Extract the [x, y] coordinate from the center of the cell holding the provided text.  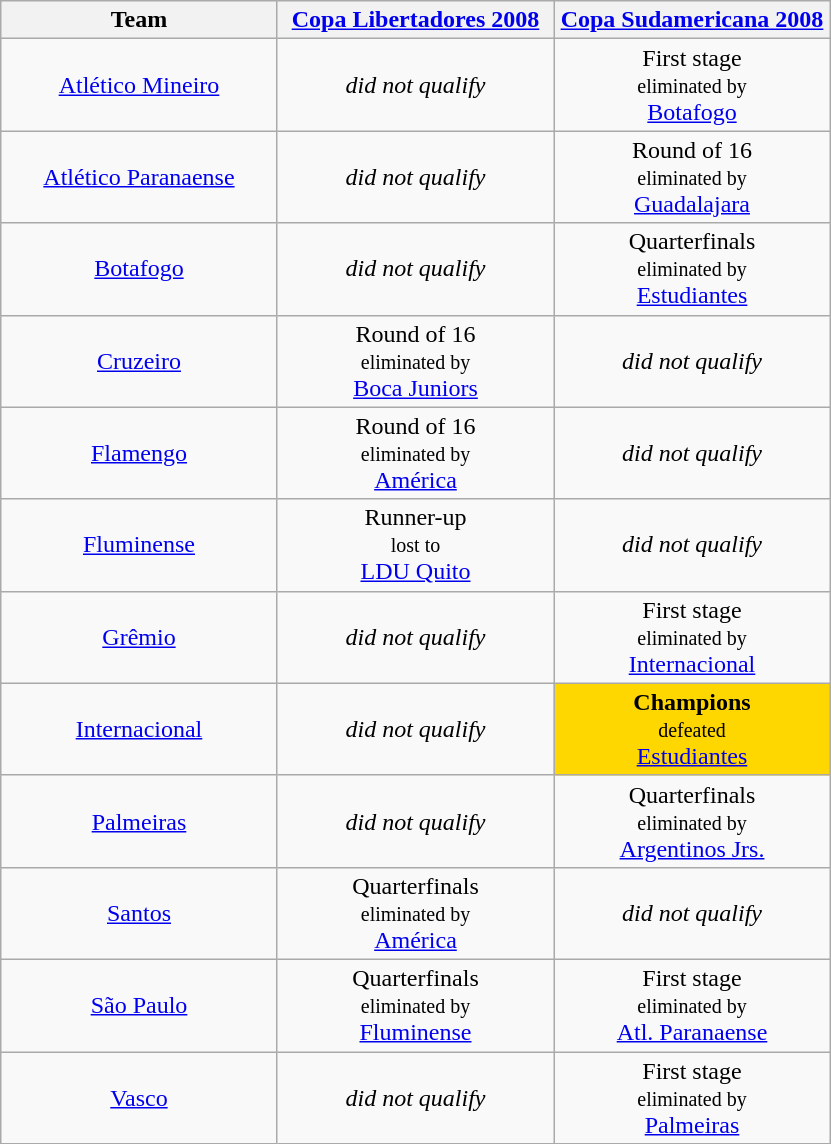
Atlético Paranaense [139, 177]
Copa Sudamericana 2008 [692, 20]
First stageeliminated by Botafogo [692, 85]
Team [139, 20]
Quarterfinalseliminated by Argentinos Jrs. [692, 821]
Palmeiras [139, 821]
Fluminense [139, 545]
Grêmio [139, 637]
Santos [139, 913]
Round of 16eliminated by Boca Juniors [415, 361]
First stageeliminated by Atl. Paranaense [692, 1005]
Internacional [139, 729]
Round of 16eliminated by Guadalajara [692, 177]
São Paulo [139, 1005]
First stageeliminated by Palmeiras [692, 1098]
Cruzeiro [139, 361]
Championsdefeated Estudiantes [692, 729]
Quarterfinalseliminated by Estudiantes [692, 269]
Round of 16eliminated by América [415, 453]
Runner-uplost to LDU Quito [415, 545]
Flamengo [139, 453]
First stageeliminated by Internacional [692, 637]
Quarterfinalseliminated by Fluminense [415, 1005]
Botafogo [139, 269]
Quarterfinalseliminated by América [415, 913]
Vasco [139, 1098]
Copa Libertadores 2008 [415, 20]
Atlético Mineiro [139, 85]
